Identify which cell holds the provided text, then report its (x, y) central coordinate. 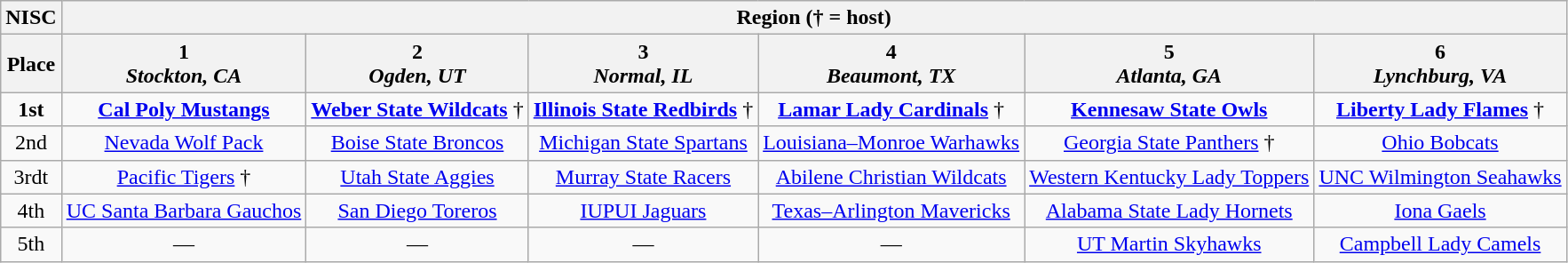
1 Stockton, CA (184, 64)
5th (31, 244)
Liberty Lady Flames † (1440, 109)
Michigan State Spartans (643, 143)
Weber State Wildcats † (417, 109)
Louisiana–Monroe Warhawks (891, 143)
Alabama State Lady Hornets (1169, 211)
5 Atlanta, GA (1169, 64)
UT Martin Skyhawks (1169, 244)
Ohio Bobcats (1440, 143)
Nevada Wolf Pack (184, 143)
Pacific Tigers † (184, 177)
Utah State Aggies (417, 177)
Kennesaw State Owls (1169, 109)
Place (31, 64)
Murray State Racers (643, 177)
UC Santa Barbara Gauchos (184, 211)
Illinois State Redbirds † (643, 109)
IUPUI Jaguars (643, 211)
Cal Poly Mustangs (184, 109)
Abilene Christian Wildcats (891, 177)
6 Lynchburg, VA (1440, 64)
UNC Wilmington Seahawks (1440, 177)
Lamar Lady Cardinals † (891, 109)
Campbell Lady Camels (1440, 244)
4 Beaumont, TX (891, 64)
NISC (31, 18)
3rdt (31, 177)
San Diego Toreros (417, 211)
2nd (31, 143)
Western Kentucky Lady Toppers (1169, 177)
3 Normal, IL (643, 64)
2 Ogden, UT (417, 64)
Iona Gaels (1440, 211)
4th (31, 211)
Georgia State Panthers † (1169, 143)
Region († = host) (813, 18)
Texas–Arlington Mavericks (891, 211)
1st (31, 109)
Boise State Broncos (417, 143)
